Scan for the cell matching the given text and deliver its [X, Y] coordinate at center. 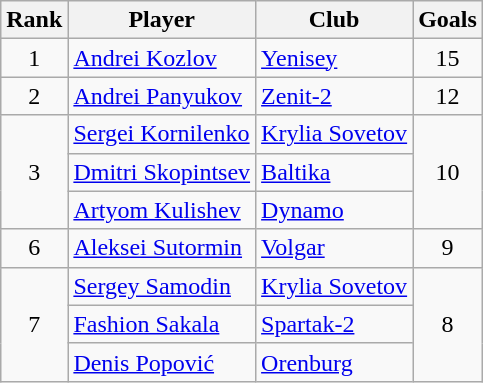
Fashion Sakala [162, 324]
Aleksei Sutormin [162, 248]
Zenit-2 [334, 96]
15 [448, 58]
Sergei Kornilenko [162, 134]
Rank [34, 20]
1 [34, 58]
7 [34, 324]
9 [448, 248]
2 [34, 96]
3 [34, 172]
8 [448, 324]
Baltika [334, 172]
10 [448, 172]
Spartak-2 [334, 324]
Player [162, 20]
Andrei Panyukov [162, 96]
Yenisey [334, 58]
6 [34, 248]
Andrei Kozlov [162, 58]
Orenburg [334, 362]
Dynamo [334, 210]
Sergey Samodin [162, 286]
Volgar [334, 248]
Artyom Kulishev [162, 210]
Goals [448, 20]
Club [334, 20]
Denis Popović [162, 362]
12 [448, 96]
Dmitri Skopintsev [162, 172]
